From the cell containing the given text, extract its center point as (x, y) coordinate. 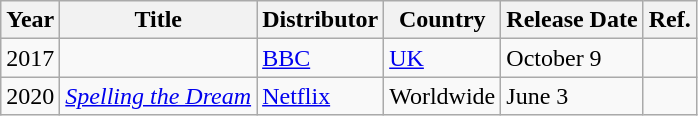
Worldwide (442, 96)
Country (442, 20)
Release Date (572, 20)
Distributor (320, 20)
October 9 (572, 58)
Ref. (670, 20)
UK (442, 58)
Title (158, 20)
2020 (30, 96)
June 3 (572, 96)
Spelling the Dream (158, 96)
Netflix (320, 96)
BBC (320, 58)
2017 (30, 58)
Year (30, 20)
